For the text-containing cell, return its midpoint in (X, Y) coordinate format. 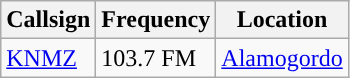
Callsign (48, 20)
KNMZ (48, 58)
Alamogordo (282, 58)
103.7 FM (156, 58)
Frequency (156, 20)
Location (282, 20)
